Extract the (X, Y) coordinate from the center of the cell holding the provided text.  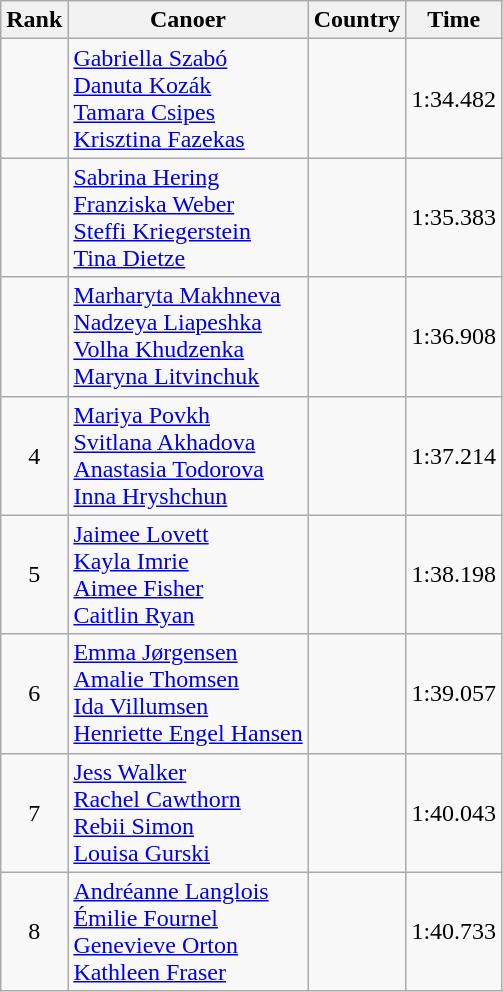
1:34.482 (454, 98)
Mariya PovkhSvitlana AkhadovaAnastasia TodorovaInna Hryshchun (188, 456)
6 (34, 694)
Gabriella SzabóDanuta KozákTamara CsipesKrisztina Fazekas (188, 98)
Andréanne LangloisÉmilie FournelGenevieve OrtonKathleen Fraser (188, 932)
Jess WalkerRachel CawthornRebii SimonLouisa Gurski (188, 812)
1:40.733 (454, 932)
Emma JørgensenAmalie ThomsenIda VillumsenHenriette Engel Hansen (188, 694)
Canoer (188, 20)
Time (454, 20)
Jaimee LovettKayla ImrieAimee FisherCaitlin Ryan (188, 574)
7 (34, 812)
1:36.908 (454, 336)
Country (357, 20)
8 (34, 932)
4 (34, 456)
1:39.057 (454, 694)
Rank (34, 20)
1:35.383 (454, 218)
5 (34, 574)
Sabrina HeringFranziska WeberSteffi KriegersteinTina Dietze (188, 218)
Marharyta MakhnevaNadzeya LiapeshkaVolha KhudzenkaMaryna Litvinchuk (188, 336)
1:38.198 (454, 574)
1:40.043 (454, 812)
1:37.214 (454, 456)
